Detect which cell encompasses the target text, then output its (X, Y) center coordinate. 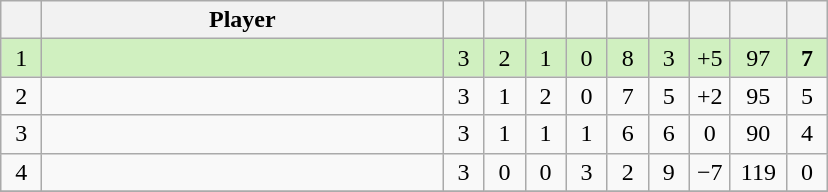
8 (628, 58)
97 (758, 58)
+2 (710, 96)
Player (242, 20)
95 (758, 96)
9 (668, 172)
119 (758, 172)
−7 (710, 172)
90 (758, 134)
+5 (710, 58)
